From the cell containing the given text, extract its center point as [X, Y] coordinate. 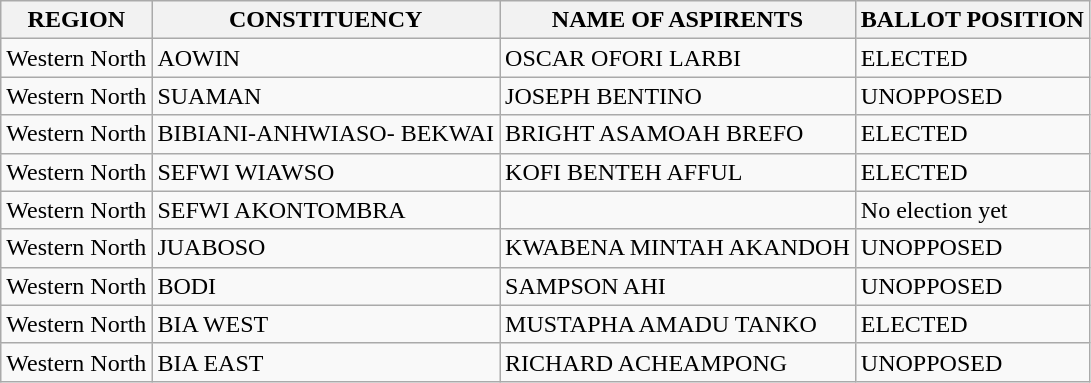
NAME OF ASPIRENTS [678, 20]
BODI [326, 286]
RICHARD ACHEAMPONG [678, 362]
JOSEPH BENTINO [678, 96]
OSCAR OFORI LARBI [678, 58]
BRIGHT ASAMOAH BREFO [678, 134]
JUABOSO [326, 248]
SUAMAN [326, 96]
MUSTAPHA AMADU TANKO [678, 324]
CONSTITUENCY [326, 20]
REGION [76, 20]
SEFWI AKONTOMBRA [326, 210]
No election yet [972, 210]
BIA EAST [326, 362]
SAMPSON AHI [678, 286]
BALLOT POSITION [972, 20]
SEFWI WIAWSO [326, 172]
AOWIN [326, 58]
BIBIANI-ANHWIASO- BEKWAI [326, 134]
BIA WEST [326, 324]
KWABENA MINTAH AKANDOH [678, 248]
KOFI BENTEH AFFUL [678, 172]
